Determine the [X, Y] coordinate at the center of the cell enclosing the given text.  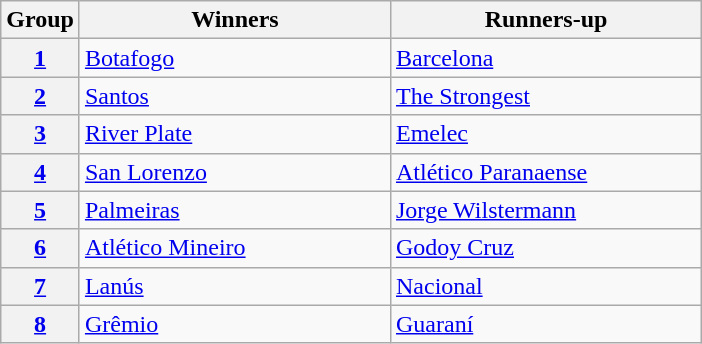
Jorge Wilstermann [546, 210]
Winners [234, 20]
5 [40, 210]
Barcelona [546, 58]
4 [40, 172]
Palmeiras [234, 210]
The Strongest [546, 96]
Godoy Cruz [546, 248]
Emelec [546, 134]
San Lorenzo [234, 172]
1 [40, 58]
Guaraní [546, 324]
8 [40, 324]
Lanús [234, 286]
Runners-up [546, 20]
Santos [234, 96]
Atlético Paranaense [546, 172]
River Plate [234, 134]
Group [40, 20]
7 [40, 286]
3 [40, 134]
Nacional [546, 286]
Atlético Mineiro [234, 248]
6 [40, 248]
Grêmio [234, 324]
Botafogo [234, 58]
2 [40, 96]
